Return the [x, y] coordinate for the center point of the cell that contains the specified text.  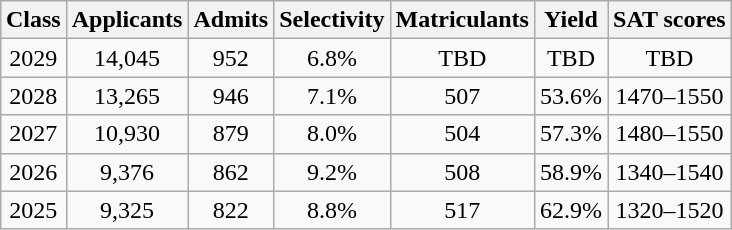
879 [231, 134]
9,376 [127, 172]
6.8% [332, 58]
Selectivity [332, 20]
1320–1520 [670, 210]
14,045 [127, 58]
Yield [570, 20]
2028 [33, 96]
507 [462, 96]
7.1% [332, 96]
57.3% [570, 134]
58.9% [570, 172]
53.6% [570, 96]
10,930 [127, 134]
1470–1550 [670, 96]
2025 [33, 210]
Applicants [127, 20]
Matriculants [462, 20]
2029 [33, 58]
508 [462, 172]
8.0% [332, 134]
504 [462, 134]
8.8% [332, 210]
62.9% [570, 210]
9,325 [127, 210]
Class [33, 20]
2027 [33, 134]
SAT scores [670, 20]
862 [231, 172]
2026 [33, 172]
946 [231, 96]
13,265 [127, 96]
822 [231, 210]
Admits [231, 20]
9.2% [332, 172]
1340–1540 [670, 172]
952 [231, 58]
1480–1550 [670, 134]
517 [462, 210]
